Scan for the cell matching the given text and deliver its [x, y] coordinate at center. 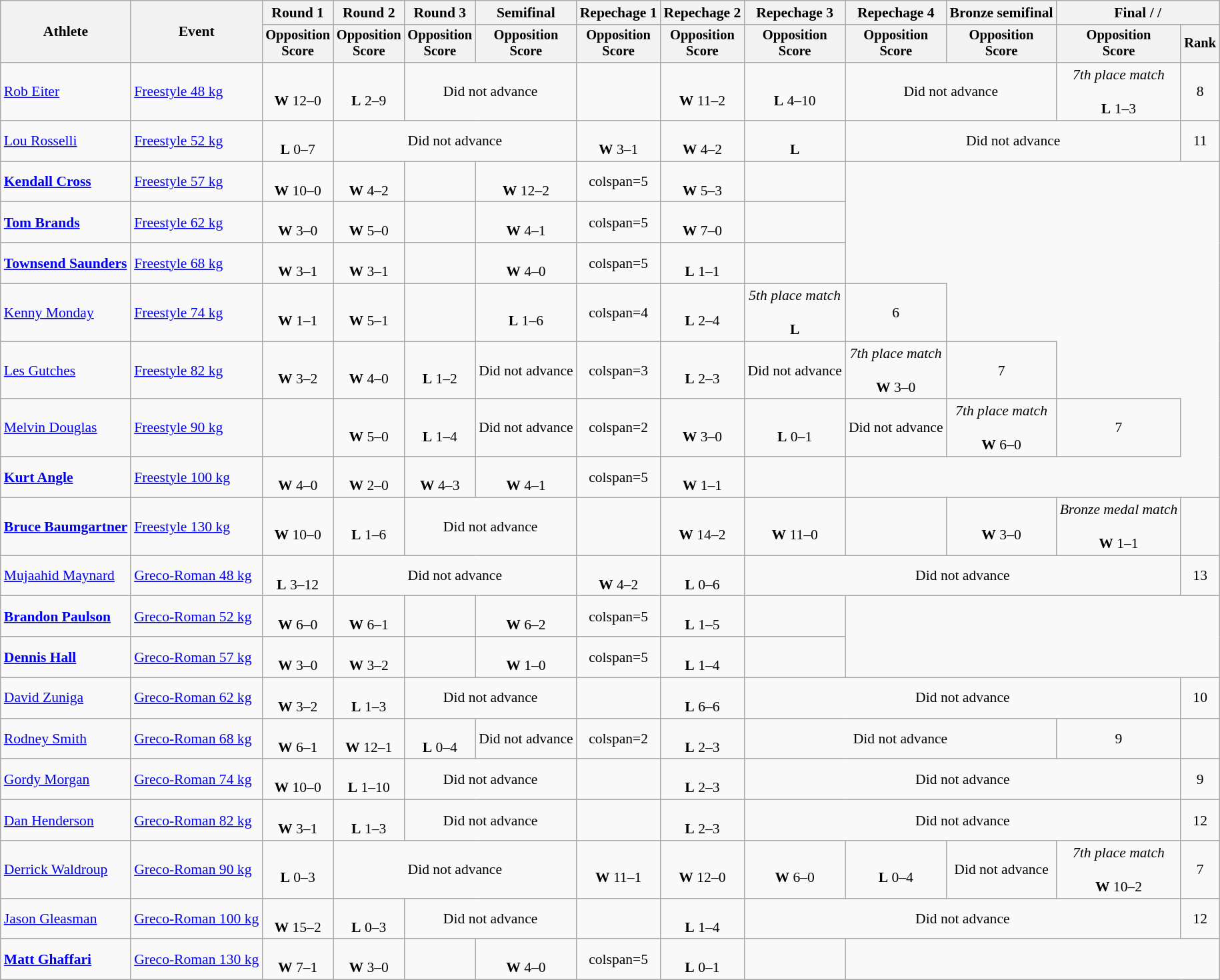
Kendall Cross [65, 181]
8 [1200, 92]
Freestyle 52 kg [196, 141]
W 15–2 [297, 919]
Greco-Roman 48 kg [196, 576]
Freestyle 68 kg [196, 263]
Bruce Baumgartner [65, 527]
11 [1200, 141]
W 6–2 [526, 616]
W 14–2 [703, 527]
Repechage 4 [896, 13]
Melvin Douglas [65, 428]
W 12–2 [526, 181]
Freestyle 74 kg [196, 313]
Les Gutches [65, 371]
Final / / [1138, 13]
Round 2 [369, 13]
L 3–12 [297, 576]
W 11–1 [619, 869]
Greco-Roman 62 kg [196, 699]
L 0–7 [297, 141]
L 4–10 [795, 92]
W 11–0 [795, 527]
colspan=3 [619, 371]
Freestyle 82 kg [196, 371]
Jason Gleasman [65, 919]
Kenny Monday [65, 313]
7th place matchL 1–3 [1119, 92]
5th place matchL [795, 313]
Freestyle 90 kg [196, 428]
Greco-Roman 90 kg [196, 869]
Freestyle 48 kg [196, 92]
Lou Rosselli [65, 141]
L 1–10 [369, 780]
10 [1200, 699]
Freestyle 57 kg [196, 181]
6 [896, 313]
W 7–0 [703, 223]
7th place matchW 3–0 [896, 371]
W 11–2 [703, 92]
Athlete [65, 32]
L 1–2 [440, 371]
Dennis Hall [65, 657]
Round 1 [297, 13]
Greco-Roman 74 kg [196, 780]
Mujaahid Maynard [65, 576]
Semifinal [526, 13]
Event [196, 32]
Repechage 1 [619, 13]
Bronze semifinal [1001, 13]
W 1–0 [526, 657]
L 2–4 [703, 313]
W 5–3 [703, 181]
L [795, 141]
Greco-Roman 130 kg [196, 960]
Kurt Angle [65, 477]
Dan Henderson [65, 820]
L 2–9 [369, 92]
W 7–1 [297, 960]
W 4–3 [440, 477]
Brandon Paulson [65, 616]
Tom Brands [65, 223]
David Zuniga [65, 699]
Matt Ghaffari [65, 960]
Repechage 3 [795, 13]
L 1–5 [703, 616]
Greco-Roman 68 kg [196, 739]
Greco-Roman 100 kg [196, 919]
Bronze medal matchW 1–1 [1119, 527]
Rank [1200, 44]
Repechage 2 [703, 13]
L 6–6 [703, 699]
W 12–1 [369, 739]
Freestyle 62 kg [196, 223]
Freestyle 130 kg [196, 527]
Gordy Morgan [65, 780]
L 0–6 [703, 576]
Greco-Roman 82 kg [196, 820]
7th place matchW 10–2 [1119, 869]
colspan=4 [619, 313]
7th place matchW 6–0 [1001, 428]
Round 3 [440, 13]
Townsend Saunders [65, 263]
Rob Eiter [65, 92]
W 5–1 [369, 313]
13 [1200, 576]
Derrick Waldroup [65, 869]
W 2–0 [369, 477]
Greco-Roman 57 kg [196, 657]
Greco-Roman 52 kg [196, 616]
L 1–1 [703, 263]
Freestyle 100 kg [196, 477]
Rodney Smith [65, 739]
